Capture the cell that displays the provided text and extract its (x, y) central coordinate. 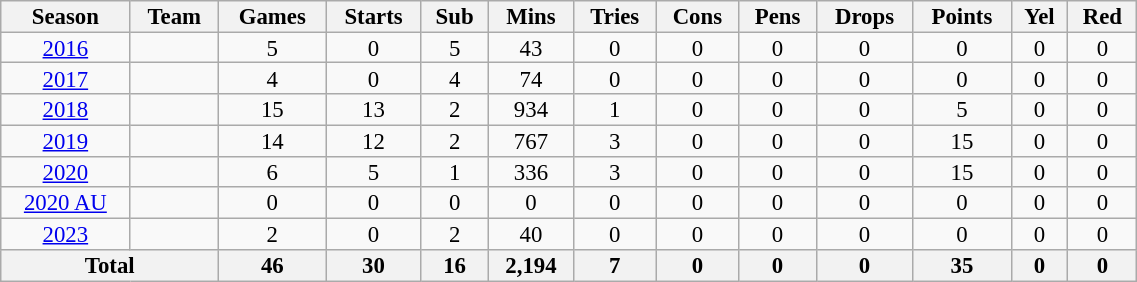
336 (530, 172)
2017 (66, 78)
Yel (1040, 16)
16 (454, 266)
2019 (66, 140)
Tries (615, 16)
14 (272, 140)
2018 (66, 110)
Mins (530, 16)
Total (110, 266)
7 (615, 266)
2020 AU (66, 204)
Team (174, 16)
Drops (864, 16)
Season (66, 16)
2020 (66, 172)
30 (374, 266)
74 (530, 78)
43 (530, 48)
Red (1102, 16)
40 (530, 234)
Starts (374, 16)
6 (272, 172)
13 (374, 110)
Sub (454, 16)
46 (272, 266)
Points (962, 16)
934 (530, 110)
Cons (698, 16)
Pens (778, 16)
2023 (66, 234)
Games (272, 16)
2,194 (530, 266)
35 (962, 266)
767 (530, 140)
2016 (66, 48)
12 (374, 140)
